Identify which cell holds the provided text, then report its (X, Y) central coordinate. 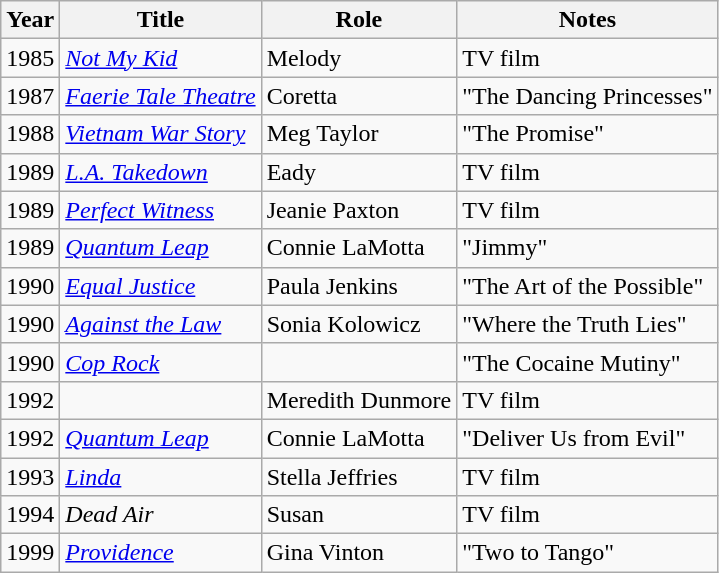
1987 (30, 96)
Perfect Witness (160, 210)
"Jimmy" (588, 248)
Meredith Dunmore (359, 400)
"The Cocaine Mutiny" (588, 362)
Title (160, 20)
Linda (160, 477)
1993 (30, 477)
"Two to Tango" (588, 553)
Eady (359, 172)
Stella Jeffries (359, 477)
L.A. Takedown (160, 172)
"The Dancing Princesses" (588, 96)
Role (359, 20)
1988 (30, 134)
1994 (30, 515)
Paula Jenkins (359, 286)
Coretta (359, 96)
"The Art of the Possible" (588, 286)
Vietnam War Story (160, 134)
Notes (588, 20)
"Deliver Us from Evil" (588, 438)
1999 (30, 553)
Dead Air (160, 515)
Meg Taylor (359, 134)
Against the Law (160, 324)
"The Promise" (588, 134)
Equal Justice (160, 286)
Gina Vinton (359, 553)
Melody (359, 58)
Cop Rock (160, 362)
"Where the Truth Lies" (588, 324)
Faerie Tale Theatre (160, 96)
Sonia Kolowicz (359, 324)
Not My Kid (160, 58)
1985 (30, 58)
Jeanie Paxton (359, 210)
Providence (160, 553)
Year (30, 20)
Susan (359, 515)
